Locate the cell with the specified text and output its [X, Y] center coordinate. 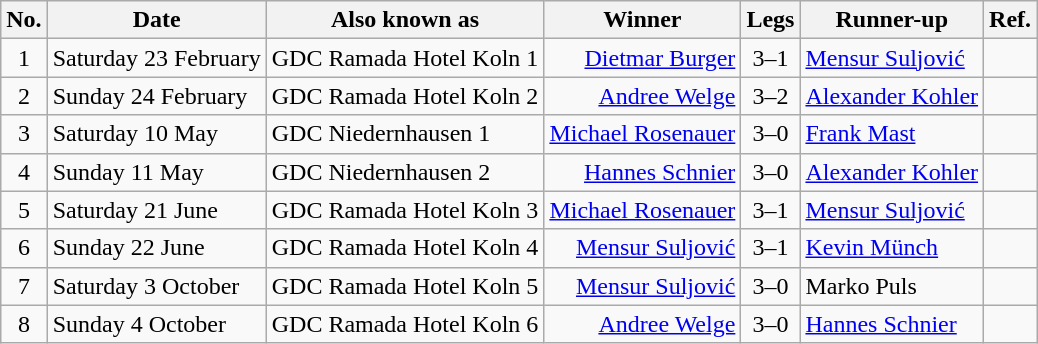
Also known as [405, 20]
6 [24, 248]
Sunday 22 June [156, 248]
8 [24, 324]
1 [24, 58]
No. [24, 20]
Frank Mast [892, 134]
GDC Ramada Hotel Koln 4 [405, 248]
7 [24, 286]
Kevin Münch [892, 248]
4 [24, 172]
Date [156, 20]
3 [24, 134]
Sunday 24 February [156, 96]
Legs [770, 20]
Winner [642, 20]
5 [24, 210]
GDC Ramada Hotel Koln 3 [405, 210]
GDC Niedernhausen 1 [405, 134]
3–2 [770, 96]
GDC Ramada Hotel Koln 6 [405, 324]
Marko Puls [892, 286]
Ref. [1010, 20]
Sunday 11 May [156, 172]
Runner-up [892, 20]
Saturday 10 May [156, 134]
GDC Ramada Hotel Koln 2 [405, 96]
2 [24, 96]
GDC Ramada Hotel Koln 5 [405, 286]
Saturday 21 June [156, 210]
GDC Ramada Hotel Koln 1 [405, 58]
Saturday 3 October [156, 286]
GDC Niedernhausen 2 [405, 172]
Dietmar Burger [642, 58]
Sunday 4 October [156, 324]
Saturday 23 February [156, 58]
